From the cell containing the given text, extract its center point as (X, Y) coordinate. 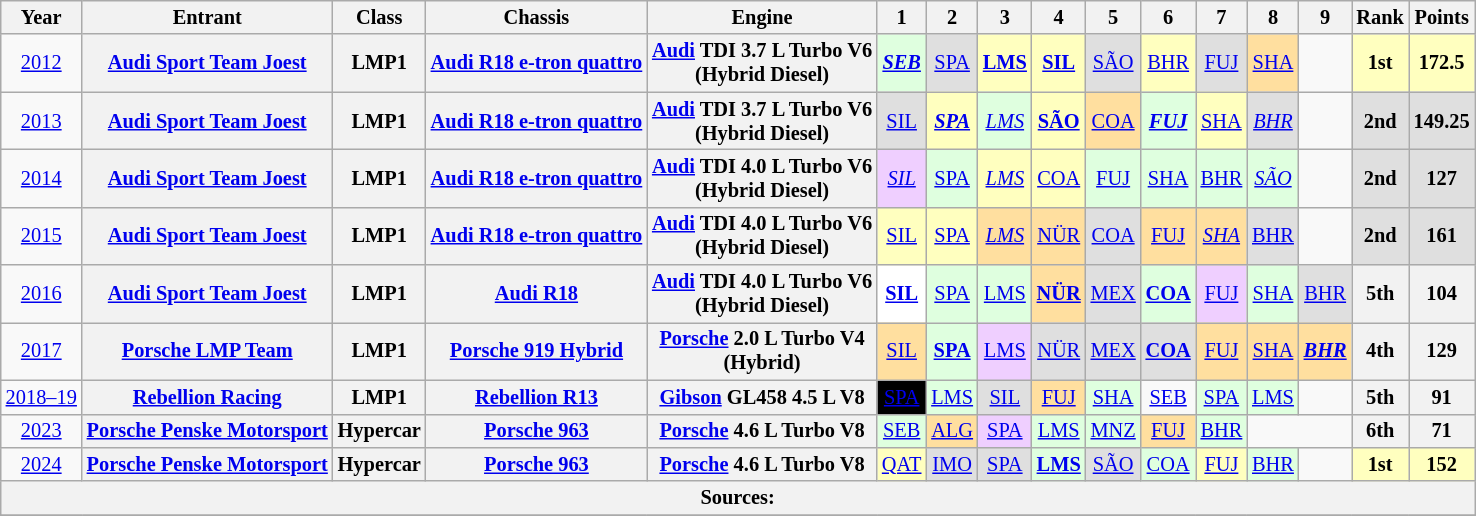
2018–19 (42, 397)
127 (1442, 178)
2012 (42, 63)
104 (1442, 294)
MNZ (1114, 431)
4 (1059, 17)
149.25 (1442, 121)
2024 (42, 464)
7 (1222, 17)
71 (1442, 431)
Engine (762, 17)
2013 (42, 121)
6 (1168, 17)
2023 (42, 431)
Rebellion R13 (536, 397)
4th (1380, 351)
Gibson GL458 4.5 L V8 (762, 397)
Porsche LMP Team (208, 351)
172.5 (1442, 63)
1 (902, 17)
2 (952, 17)
8 (1273, 17)
Sources: (738, 498)
Rank (1380, 17)
IMO (952, 464)
2016 (42, 294)
Porsche 2.0 L Turbo V4(Hybrid) (762, 351)
Rebellion Racing (208, 397)
2015 (42, 236)
Audi TDI 4.0 L Turbo V6(Hybrid Diesel) (762, 294)
Chassis (536, 17)
152 (1442, 464)
5 (1114, 17)
2017 (42, 351)
Points (1442, 17)
Entrant (208, 17)
2014 (42, 178)
9 (1326, 17)
129 (1442, 351)
161 (1442, 236)
Year (42, 17)
Porsche 919 Hybrid (536, 351)
Audi R18 (536, 294)
ALG (952, 431)
6th (1380, 431)
Class (380, 17)
3 (1005, 17)
91 (1442, 397)
QAT (902, 464)
